For the text-containing cell, return its midpoint in [X, Y] coordinate format. 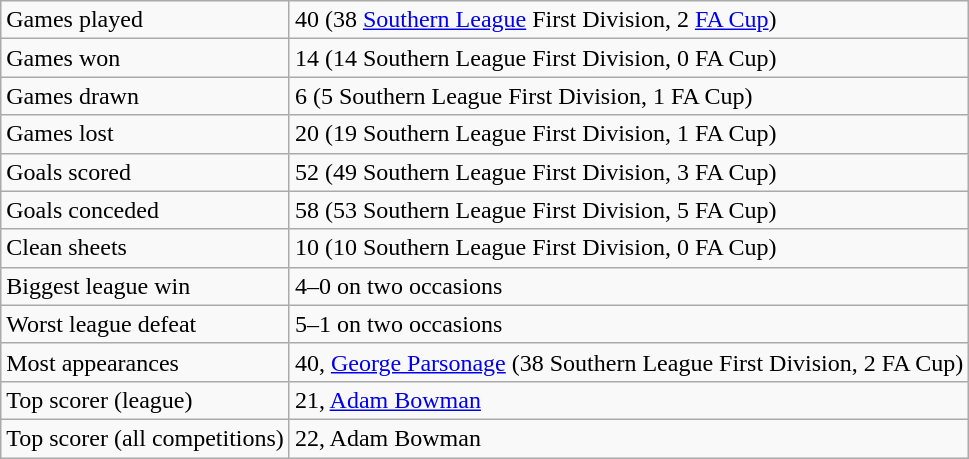
14 (14 Southern League First Division, 0 FA Cup) [628, 58]
Games won [146, 58]
Goals conceded [146, 210]
Worst league defeat [146, 324]
Games played [146, 20]
4–0 on two occasions [628, 286]
Biggest league win [146, 286]
10 (10 Southern League First Division, 0 FA Cup) [628, 248]
Clean sheets [146, 248]
Top scorer (league) [146, 400]
Games lost [146, 134]
58 (53 Southern League First Division, 5 FA Cup) [628, 210]
Top scorer (all competitions) [146, 438]
Most appearances [146, 362]
Goals scored [146, 172]
40, George Parsonage (38 Southern League First Division, 2 FA Cup) [628, 362]
40 (38 Southern League First Division, 2 FA Cup) [628, 20]
6 (5 Southern League First Division, 1 FA Cup) [628, 96]
52 (49 Southern League First Division, 3 FA Cup) [628, 172]
Games drawn [146, 96]
20 (19 Southern League First Division, 1 FA Cup) [628, 134]
22, Adam Bowman [628, 438]
21, Adam Bowman [628, 400]
5–1 on two occasions [628, 324]
